Identify which cell holds the provided text, then report its (x, y) central coordinate. 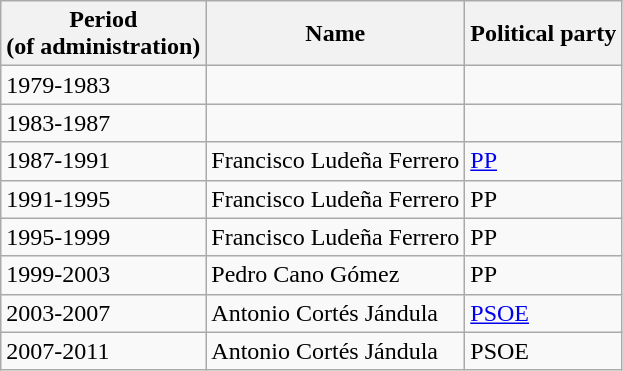
Name (336, 34)
Pedro Cano Gómez (336, 275)
Political party (544, 34)
1987-1991 (104, 161)
1979-1983 (104, 85)
1999-2003 (104, 275)
2007-2011 (104, 351)
Period (of administration) (104, 34)
1991-1995 (104, 199)
1995-1999 (104, 237)
1983-1987 (104, 123)
2003-2007 (104, 313)
